Find where the given text appears and provide that cell's center as (X, Y) coordinate. 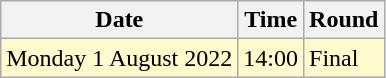
Date (120, 20)
Monday 1 August 2022 (120, 58)
Round (344, 20)
14:00 (271, 58)
Final (344, 58)
Time (271, 20)
